Output the (X, Y) coordinate of the center of the cell containing the given text.  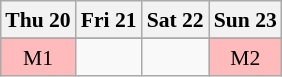
Fri 21 (109, 20)
M2 (246, 56)
Sat 22 (176, 20)
M1 (38, 56)
Thu 20 (38, 20)
Sun 23 (246, 20)
